For the text-containing cell, return its midpoint in (X, Y) coordinate format. 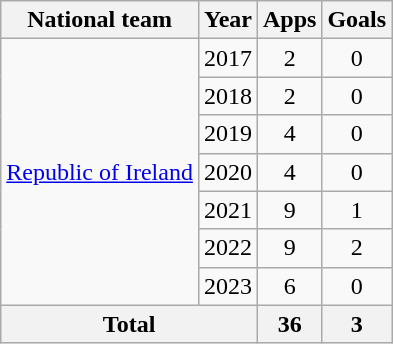
Republic of Ireland (100, 172)
2023 (228, 286)
Year (228, 20)
Goals (357, 20)
6 (289, 286)
National team (100, 20)
2019 (228, 134)
2020 (228, 172)
3 (357, 324)
Apps (289, 20)
2018 (228, 96)
Total (130, 324)
2022 (228, 248)
36 (289, 324)
2021 (228, 210)
1 (357, 210)
2017 (228, 58)
